Extract the [x, y] coordinate from the center of the cell holding the provided text.  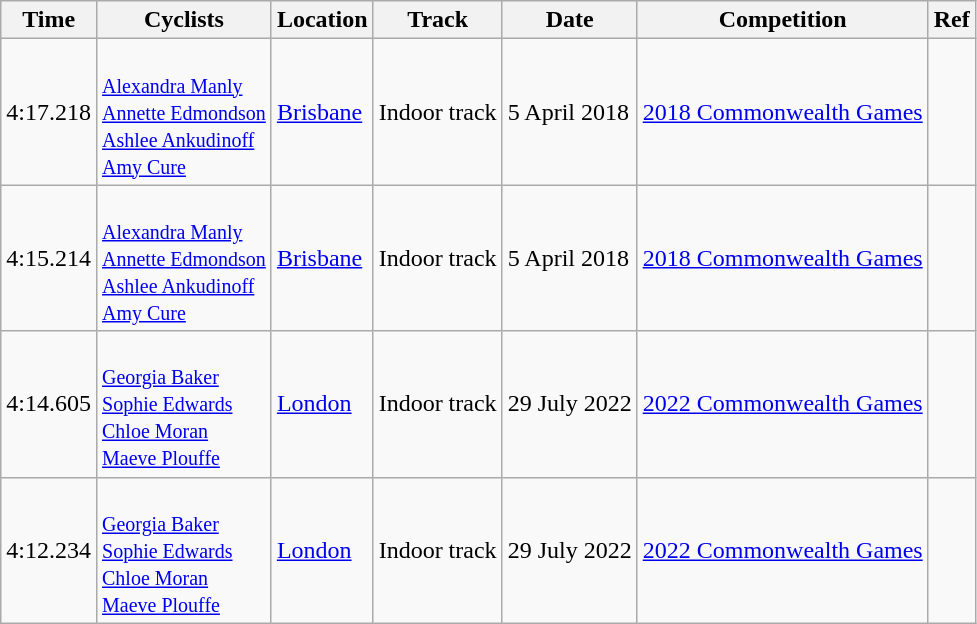
4:12.234 [49, 550]
4:15.214 [49, 258]
Time [49, 20]
Competition [782, 20]
Date [570, 20]
Track [438, 20]
4:14.605 [49, 404]
Location [322, 20]
4:17.218 [49, 112]
Cyclists [184, 20]
Ref [952, 20]
